Detect which cell encompasses the target text, then output its [X, Y] center coordinate. 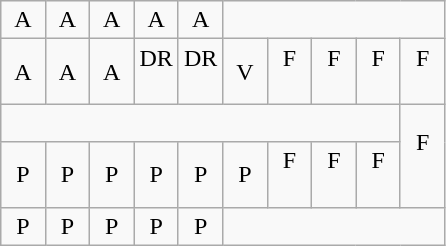
V [245, 72]
